Scan for the cell matching the given text and deliver its [X, Y] coordinate at center. 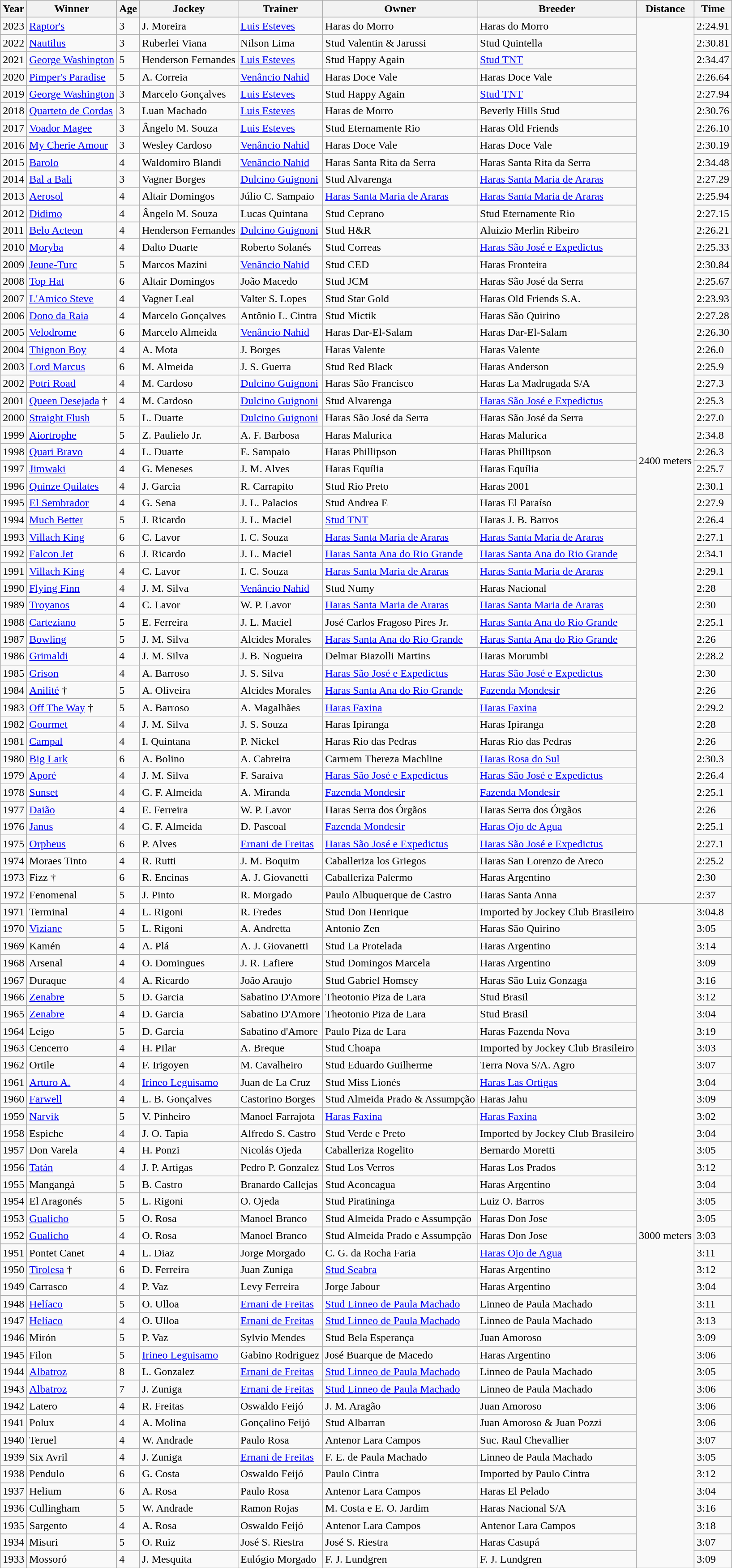
Eulógio Morgado [280, 1559]
F. Saraiva [280, 776]
Haras J. B. Barros [557, 520]
8 [128, 1372]
G. Meneses [189, 469]
Sabatino d'Amore [280, 1031]
3:04.8 [713, 912]
Nicolás Ojeda [280, 1150]
3000 meters [665, 1235]
Stud Ceprano [400, 214]
Stud Rio Preto [400, 486]
2023 [13, 26]
Ortile [72, 1065]
1977 [13, 810]
1943 [13, 1389]
Sylvio Mendes [280, 1338]
1971 [13, 912]
Haras Las Ortigas [557, 1082]
Fenomenal [72, 895]
1964 [13, 1031]
A. Correia [189, 77]
Stud Piratininga [400, 1201]
L. Diaz [189, 1252]
Haras de Morro [400, 111]
Stud Gabriel Homsey [400, 980]
2:26.10 [713, 128]
Bal a Bali [72, 179]
L'Amico Steve [72, 299]
P. Nickel [280, 741]
1975 [13, 844]
2:26.0 [713, 350]
1953 [13, 1218]
Stud Correas [400, 248]
1979 [13, 776]
1942 [13, 1406]
2:30.3 [713, 759]
Pimper's Paradise [72, 77]
Pendulo [72, 1474]
Grimaldi [72, 656]
Aluizio Merlin Ribeiro [557, 231]
1947 [13, 1321]
Thignon Boy [72, 350]
Winner [72, 9]
2019 [13, 94]
1934 [13, 1542]
A. Miranda [280, 793]
Much Better [72, 520]
Haras Fazenda Nova [557, 1031]
3:19 [713, 1031]
Stud Miss Lionés [400, 1082]
2:27.9 [713, 503]
Pedro P. Gonzalez [280, 1167]
Fizz † [72, 878]
2006 [13, 316]
A. Ricardo [189, 980]
2400 meters [665, 460]
H. Ponzi [189, 1150]
2:30.84 [713, 265]
2008 [13, 282]
Aerosol [72, 196]
J. S. Guerra [280, 367]
I. Quintana [189, 741]
2:34.48 [713, 162]
2021 [13, 60]
2013 [13, 196]
2:27.15 [713, 214]
3:14 [713, 946]
Stud Seabra [400, 1269]
7 [128, 1389]
Haras Los Prados [557, 1167]
1994 [13, 520]
Levy Ferreira [280, 1286]
A. Molina [189, 1423]
A. Andretta [280, 929]
J. S. Silva [280, 673]
R. Rutti [189, 861]
1974 [13, 861]
1954 [13, 1201]
Haras San Lorenzo de Areco [557, 861]
Júlio C. Sampaio [280, 196]
Stud JCM [400, 282]
Pontet Canet [72, 1252]
1989 [13, 605]
Juan Zuniga [280, 1269]
Mirón [72, 1338]
Bowling [72, 639]
B. Castro [189, 1184]
A. Cabreira [280, 759]
2015 [13, 162]
1955 [13, 1184]
F. E. de Paula Machado [400, 1457]
3:18 [713, 1525]
2:24.91 [713, 26]
José Carlos Fragoso Pires Jr. [400, 622]
1990 [13, 588]
1938 [13, 1474]
O. Ruiz [189, 1542]
Jimwaki [72, 469]
1991 [13, 571]
1957 [13, 1150]
Troyanos [72, 605]
1996 [13, 486]
J. S. Souza [280, 724]
José Buarque de Macedo [400, 1355]
Carrasco [72, 1286]
Raptor's [72, 26]
Time [713, 9]
E. Sampaio [280, 452]
Gabino Rodriguez [280, 1355]
Haras Santa Anna [557, 895]
1993 [13, 537]
R. Encinas [189, 878]
J. Borges [280, 350]
Z. Paulielo Jr. [189, 435]
2:25.67 [713, 282]
Aporé [72, 776]
1992 [13, 554]
1950 [13, 1269]
Breeder [557, 9]
H. PIlar [189, 1048]
1944 [13, 1372]
2:29.2 [713, 707]
Sargento [72, 1525]
G. Sena [189, 503]
Stud Almeida Prado & Assumpção [400, 1099]
J. Pinto [189, 895]
2:26.30 [713, 333]
M. Cavalheiro [280, 1065]
Haras La Madrugada S/A [557, 384]
Terminal [72, 912]
Beverly Hills Stud [557, 111]
Queen Desejada † [72, 401]
Teruel [72, 1440]
2009 [13, 265]
Paulo Albuquerque de Castro [400, 895]
2:30.19 [713, 145]
1961 [13, 1082]
Stud Verde e Preto [400, 1133]
Tatán [72, 1167]
F. Irigoyen [189, 1065]
Stud La Protelada [400, 946]
Haras Casupá [557, 1542]
A. Bolino [189, 759]
2:30.81 [713, 43]
Janus [72, 827]
Moryba [72, 248]
Wesley Cardoso [189, 145]
1962 [13, 1065]
Dalto Duarte [189, 248]
Antonio Zen [400, 929]
Misuri [72, 1542]
Bernardo Moretti [557, 1150]
Dono da Raia [72, 316]
Cencerro [72, 1048]
Off The Way † [72, 707]
J. O. Tapia [189, 1133]
Carmem Thereza Machline [400, 759]
J. Mesquita [189, 1559]
2:27.3 [713, 384]
2:27.0 [713, 418]
Vagner Borges [189, 179]
L. Gonzalez [189, 1372]
Narvik [72, 1116]
Big Lark [72, 759]
2:34.47 [713, 60]
Ramon Rojas [280, 1508]
V. Pinheiro [189, 1116]
Paulo Piza de Lara [400, 1031]
2:27.28 [713, 316]
1986 [13, 656]
Stud Bela Esperança [400, 1338]
2:25.94 [713, 196]
1969 [13, 946]
2002 [13, 384]
L. B. Gonçalves [189, 1099]
2:27.94 [713, 94]
Kamén [72, 946]
João Araujo [280, 980]
Quinze Quilates [72, 486]
1960 [13, 1099]
Suc. Raul Chevallier [557, 1440]
Juan de La Cruz [280, 1082]
Antônio L. Cintra [280, 316]
3:02 [713, 1116]
2020 [13, 77]
Moraes Tinto [72, 861]
1937 [13, 1491]
3:13 [713, 1321]
2005 [13, 333]
Luiz O. Barros [557, 1201]
Duraque [72, 980]
1965 [13, 1014]
Stud Los Verros [400, 1167]
Velodrome [72, 333]
2018 [13, 111]
J. Garcia [189, 486]
Stud Don Henrique [400, 912]
1978 [13, 793]
2007 [13, 299]
1940 [13, 1440]
Haras Jahu [557, 1099]
Latero [72, 1406]
J. B. Nogueira [280, 656]
Stud Mictik [400, 316]
Owner [400, 9]
Haras Fronteira [557, 265]
Don Varela [72, 1150]
1936 [13, 1508]
Caballeriza Palermo [400, 878]
2:25.3 [713, 401]
M. Costa e E. O. Jardim [400, 1508]
1945 [13, 1355]
Haras Morumbi [557, 656]
Ruberlei Viana [189, 43]
1967 [13, 980]
1988 [13, 622]
R. Freitas [189, 1406]
1958 [13, 1133]
Viziane [72, 929]
Stud Albarran [400, 1423]
1987 [13, 639]
Terra Nova S/A. Agro [557, 1065]
1963 [13, 1048]
1997 [13, 469]
J. L. Palacios [280, 503]
G. Costa [189, 1474]
Vagner Leal [189, 299]
Stud Star Gold [400, 299]
P. Alves [189, 844]
Jorge Morgado [280, 1252]
Age [128, 9]
1981 [13, 741]
2011 [13, 231]
J. M. Alves [280, 469]
El Aragonés [72, 1201]
Branardo Callejas [280, 1184]
1995 [13, 503]
Potri Road [72, 384]
2022 [13, 43]
D. Ferreira [189, 1269]
2010 [13, 248]
2016 [13, 145]
C. G. da Rocha Faria [400, 1252]
1952 [13, 1235]
Jeune-Turc [72, 265]
2:26.21 [713, 231]
1946 [13, 1338]
Caballeriza Rogelito [400, 1150]
1968 [13, 963]
1948 [13, 1304]
Belo Acteon [72, 231]
1983 [13, 707]
J. M. Boquim [280, 861]
Arsenal [72, 963]
1956 [13, 1167]
Filon [72, 1355]
Espiche [72, 1133]
Jockey [189, 9]
Haras Old Friends [557, 128]
2014 [13, 179]
Nilson Lima [280, 43]
J. P. Artigas [189, 1167]
Stud Numy [400, 588]
1984 [13, 690]
2:26.64 [713, 77]
2:30.1 [713, 486]
Sunset [72, 793]
Alfredo S. Castro [280, 1133]
1949 [13, 1286]
Trainer [280, 9]
1985 [13, 673]
1941 [13, 1423]
Valter S. Lopes [280, 299]
1935 [13, 1525]
Stud Choapa [400, 1048]
Caballeriza los Griegos [400, 861]
Haras Rosa do Sul [557, 759]
Flying Finn [72, 588]
2:26.3 [713, 452]
2017 [13, 128]
My Cherie Amour [72, 145]
Campal [72, 741]
2:25.33 [713, 248]
2:25.7 [713, 469]
1973 [13, 878]
Carteziano [72, 622]
Quarteto de Cordas [72, 111]
1972 [13, 895]
Polux [72, 1423]
2001 [13, 401]
Haras São Luiz Gonzaga [557, 980]
Roberto Solanés [280, 248]
A. Magalhães [280, 707]
1998 [13, 452]
Marcelo Almeida [189, 333]
Haras El Paraíso [557, 503]
Stud Quintella [557, 43]
R. Morgado [280, 895]
2012 [13, 214]
Luan Machado [189, 111]
Haras Anderson [557, 367]
Marcos Mazini [189, 265]
Stud Valentin & Jarussi [400, 43]
Straight Flush [72, 418]
1966 [13, 997]
Stud Domingos Marcela [400, 963]
2:28.2 [713, 656]
Castorino Borges [280, 1099]
João Macedo [280, 282]
Arturo A. [72, 1082]
Haras São Francisco [400, 384]
A. Oliveira [189, 690]
2:25.2 [713, 861]
Tirolesa † [72, 1269]
2:23.93 [713, 299]
2:29.1 [713, 571]
Stud Red Black [400, 367]
Helium [72, 1491]
A. F. Barbosa [280, 435]
2:27.29 [713, 179]
El Sembrador [72, 503]
Grison [72, 673]
1933 [13, 1559]
2:34.8 [713, 435]
1959 [13, 1116]
2003 [13, 367]
Haras Nacional S/A [557, 1508]
Haras Nacional [557, 588]
Lucas Quintana [280, 214]
Paulo Cintra [400, 1474]
J. Moreira [189, 26]
A. Plá [189, 946]
Daião [72, 810]
J. R. Lafiere [280, 963]
Barolo [72, 162]
2000 [13, 418]
1951 [13, 1252]
R. Carrapito [280, 486]
Stud CED [400, 265]
Year [13, 9]
Six Avril [72, 1457]
Haras El Pelado [557, 1491]
Aiortrophe [72, 435]
1980 [13, 759]
O. Domingues [189, 963]
Falcon Jet [72, 554]
Gourmet [72, 724]
D. Pascoal [280, 827]
Stud Aconcagua [400, 1184]
Stud Eduardo Guilherme [400, 1065]
Juan Amoroso & Juan Pozzi [557, 1423]
Voador Magee [72, 128]
Mossoró [72, 1559]
1970 [13, 929]
2:30.76 [713, 111]
1976 [13, 827]
Anilité † [72, 690]
Stud H&R [400, 231]
O. Ojeda [280, 1201]
Mangangá [72, 1184]
Imported by Paulo Cintra [557, 1474]
Gonçalino Feijó [280, 1423]
Jorge Jabour [400, 1286]
Leigo [72, 1031]
Manoel Farrajota [280, 1116]
Delmar Biazolli Martins [400, 656]
Haras Old Friends S.A. [557, 299]
R. Fredes [280, 912]
1982 [13, 724]
Orpheus [72, 844]
Quari Bravo [72, 452]
2:37 [713, 895]
Stud Andrea E [400, 503]
J. M. Aragão [400, 1406]
A. Mota [189, 350]
Top Hat [72, 282]
M. Almeida [189, 367]
1939 [13, 1457]
2:25.9 [713, 367]
2004 [13, 350]
1999 [13, 435]
Lord Marcus [72, 367]
Haras 2001 [557, 486]
A. Breque [280, 1048]
Didimo [72, 214]
Cullingham [72, 1508]
Farwell [72, 1099]
Nautilus [72, 43]
Waldomiro Blandi [189, 162]
Distance [665, 9]
2:34.1 [713, 554]
